Locate the cell with the specified text and output its (X, Y) center coordinate. 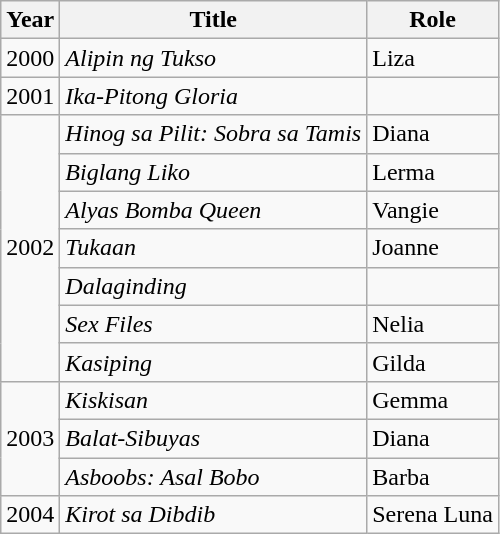
Hinog sa Pilit: Sobra sa Tamis (214, 134)
Alipin ng Tukso (214, 58)
2002 (30, 248)
2004 (30, 515)
Gemma (433, 400)
2003 (30, 438)
Lerma (433, 172)
Balat-Sibuyas (214, 438)
Title (214, 20)
Kasiping (214, 362)
Asboobs: Asal Bobo (214, 477)
Tukaan (214, 248)
Year (30, 20)
Barba (433, 477)
Alyas Bomba Queen (214, 210)
2000 (30, 58)
Nelia (433, 324)
Liza (433, 58)
Ika-Pitong Gloria (214, 96)
Gilda (433, 362)
Joanne (433, 248)
Sex Files (214, 324)
Role (433, 20)
2001 (30, 96)
Biglang Liko (214, 172)
Serena Luna (433, 515)
Kiskisan (214, 400)
Dalaginding (214, 286)
Kirot sa Dibdib (214, 515)
Vangie (433, 210)
